Find where the given text appears and provide that cell's center as (X, Y) coordinate. 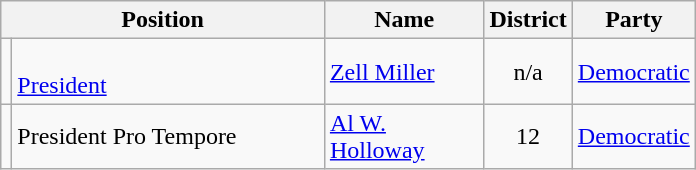
12 (528, 136)
Position (163, 20)
n/a (528, 72)
President (168, 72)
Zell Miller (404, 72)
District (528, 20)
Name (404, 20)
Al W. Holloway (404, 136)
Party (634, 20)
President Pro Tempore (168, 136)
